Return the [x, y] coordinate for the center point of the cell that contains the specified text.  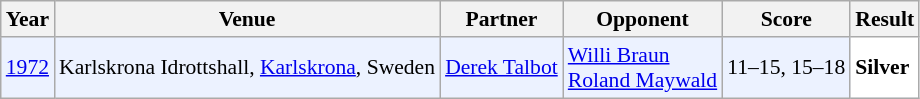
Venue [247, 19]
Opponent [642, 19]
Score [786, 19]
1972 [28, 68]
Year [28, 19]
Karlskrona Idrottshall, Karlskrona, Sweden [247, 68]
Result [884, 19]
11–15, 15–18 [786, 68]
Willi Braun Roland Maywald [642, 68]
Derek Talbot [502, 68]
Partner [502, 19]
Silver [884, 68]
